Return (x, y) of the center of cell containing provided text 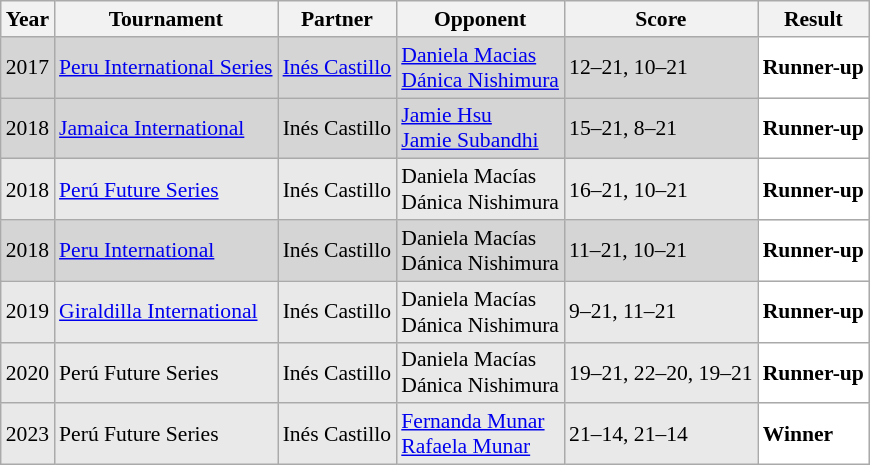
2017 (28, 68)
Opponent (480, 19)
21–14, 21–14 (661, 434)
Result (814, 19)
Partner (338, 19)
Score (661, 19)
2019 (28, 312)
9–21, 11–21 (661, 312)
19–21, 22–20, 19–21 (661, 372)
12–21, 10–21 (661, 68)
Winner (814, 434)
Fernanda Munar Rafaela Munar (480, 434)
16–21, 10–21 (661, 190)
2023 (28, 434)
11–21, 10–21 (661, 250)
Jamie Hsu Jamie Subandhi (480, 128)
Daniela Macias Dánica Nishimura (480, 68)
15–21, 8–21 (661, 128)
Tournament (166, 19)
Jamaica International (166, 128)
2020 (28, 372)
Year (28, 19)
Peru International (166, 250)
Giraldilla International (166, 312)
Peru International Series (166, 68)
